Search for the cell housing the specified text and yield its (x, y) center coordinate. 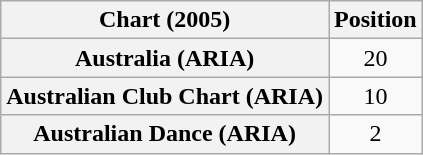
Chart (2005) (165, 20)
Australia (ARIA) (165, 58)
10 (375, 96)
Australian Dance (ARIA) (165, 134)
20 (375, 58)
Position (375, 20)
Australian Club Chart (ARIA) (165, 96)
2 (375, 134)
